Identify which cell holds the provided text, then report its (x, y) central coordinate. 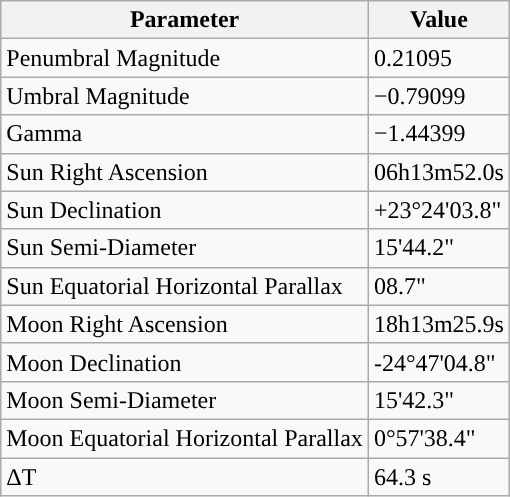
0°57'38.4" (438, 438)
64.3 s (438, 477)
Sun Declination (185, 210)
15'44.2" (438, 248)
Umbral Magnitude (185, 96)
08.7" (438, 286)
15'42.3" (438, 400)
Parameter (185, 20)
Penumbral Magnitude (185, 58)
Moon Semi-Diameter (185, 400)
-24°47'04.8" (438, 362)
0.21095 (438, 58)
Moon Right Ascension (185, 324)
Sun Equatorial Horizontal Parallax (185, 286)
Value (438, 20)
ΔT (185, 477)
Moon Declination (185, 362)
Sun Semi-Diameter (185, 248)
−0.79099 (438, 96)
18h13m25.9s (438, 324)
Gamma (185, 134)
Moon Equatorial Horizontal Parallax (185, 438)
Sun Right Ascension (185, 172)
−1.44399 (438, 134)
06h13m52.0s (438, 172)
+23°24'03.8" (438, 210)
